Find where the given text appears and provide that cell's center as (x, y) coordinate. 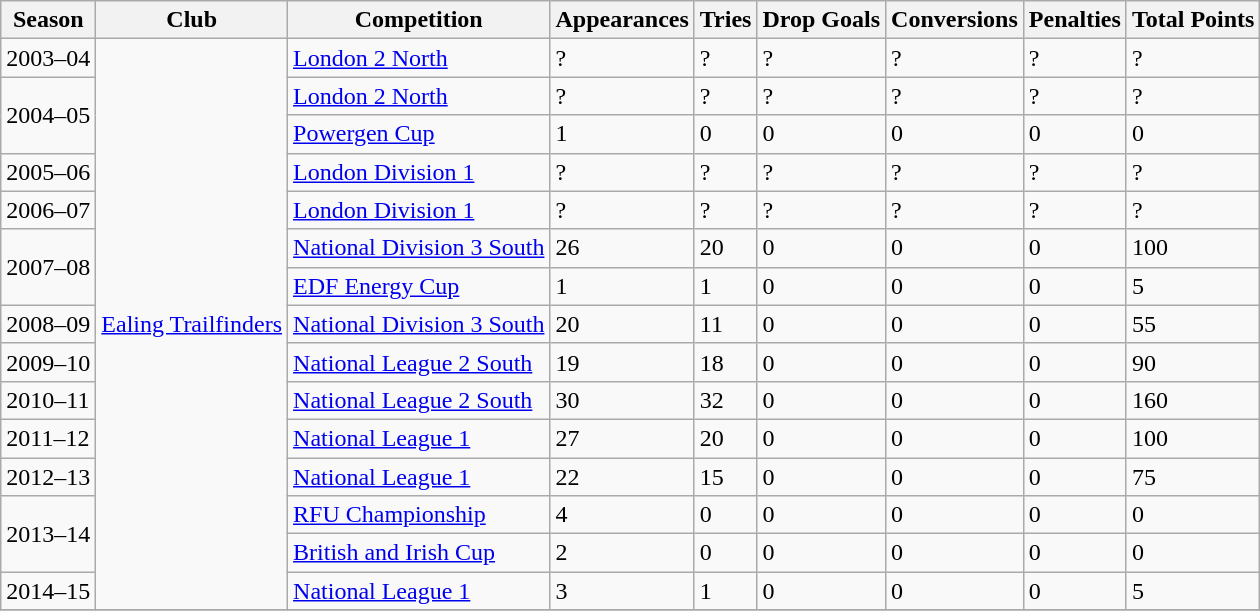
19 (622, 362)
2006–07 (48, 210)
RFU Championship (419, 515)
2011–12 (48, 438)
British and Irish Cup (419, 553)
2010–11 (48, 400)
2005–06 (48, 172)
2003–04 (48, 58)
2007–08 (48, 267)
Club (192, 20)
2 (622, 553)
4 (622, 515)
2012–13 (48, 477)
EDF Energy Cup (419, 286)
Penalties (1074, 20)
Competition (419, 20)
Total Points (1193, 20)
75 (1193, 477)
90 (1193, 362)
Season (48, 20)
32 (726, 400)
Drop Goals (822, 20)
Powergen Cup (419, 134)
22 (622, 477)
27 (622, 438)
2013–14 (48, 534)
Tries (726, 20)
15 (726, 477)
30 (622, 400)
3 (622, 591)
2004–05 (48, 115)
26 (622, 248)
2014–15 (48, 591)
Appearances (622, 20)
160 (1193, 400)
55 (1193, 324)
Conversions (955, 20)
11 (726, 324)
18 (726, 362)
2008–09 (48, 324)
2009–10 (48, 362)
Ealing Trailfinders (192, 324)
